Locate the cell with the specified text and output its (X, Y) center coordinate. 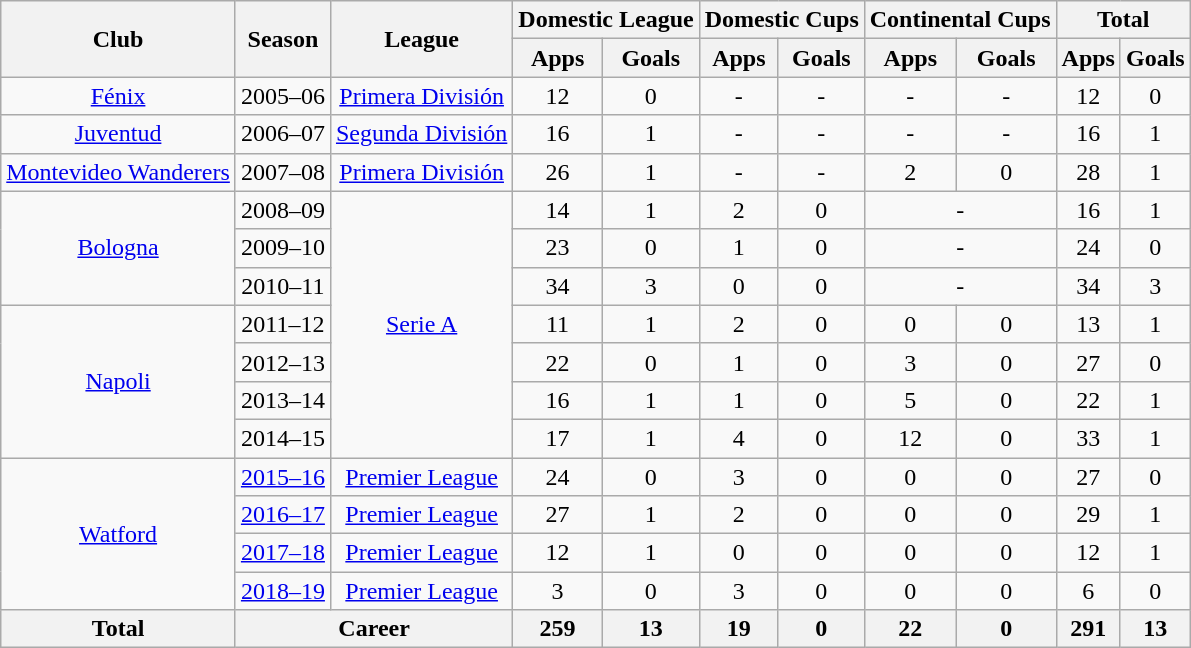
Domestic Cups (782, 20)
Segunda División (421, 134)
Montevideo Wanderers (118, 172)
2014–15 (282, 438)
2015–16 (282, 477)
17 (558, 438)
33 (1088, 438)
2018–19 (282, 591)
14 (558, 210)
4 (738, 438)
Season (282, 39)
2007–08 (282, 172)
5 (910, 400)
2010–11 (282, 286)
2008–09 (282, 210)
6 (1088, 591)
2005–06 (282, 96)
Career (374, 629)
28 (1088, 172)
2016–17 (282, 515)
2011–12 (282, 324)
259 (558, 629)
Watford (118, 534)
11 (558, 324)
23 (558, 248)
29 (1088, 515)
Napoli (118, 381)
Domestic League (606, 20)
Continental Cups (960, 20)
Serie A (421, 324)
League (421, 39)
19 (738, 629)
2017–18 (282, 553)
2009–10 (282, 248)
2012–13 (282, 362)
Bologna (118, 248)
2006–07 (282, 134)
Club (118, 39)
Juventud (118, 134)
26 (558, 172)
Fénix (118, 96)
291 (1088, 629)
2013–14 (282, 400)
